Provide the [X, Y] coordinate of the cell's center where the given text is located.  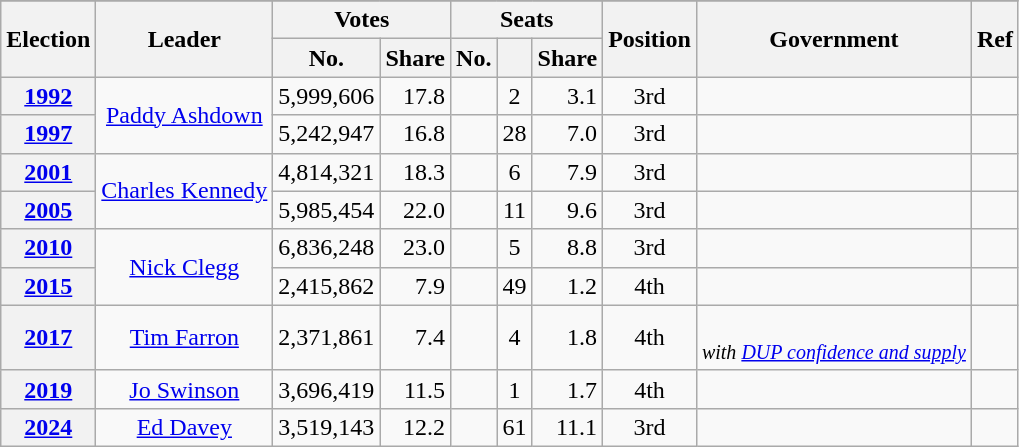
2019 [48, 389]
2010 [48, 248]
49 [514, 286]
23.0 [416, 248]
Charles Kennedy [184, 191]
7.0 [568, 134]
8.8 [568, 248]
3,519,143 [326, 427]
Ed Davey [184, 427]
16.8 [416, 134]
12.2 [416, 427]
4,814,321 [326, 172]
3,696,419 [326, 389]
2015 [48, 286]
Position [650, 39]
6,836,248 [326, 248]
5 [514, 248]
3.1 [568, 96]
4 [514, 338]
1.8 [568, 338]
61 [514, 427]
Votes [362, 20]
5,999,606 [326, 96]
9.6 [568, 210]
Tim Farron [184, 338]
1997 [48, 134]
Nick Clegg [184, 267]
Government [834, 39]
11.1 [568, 427]
2,415,862 [326, 286]
11 [514, 210]
Jo Swinson [184, 389]
5,242,947 [326, 134]
2,371,861 [326, 338]
2001 [48, 172]
6 [514, 172]
1.7 [568, 389]
2 [514, 96]
7.4 [416, 338]
1.2 [568, 286]
22.0 [416, 210]
17.8 [416, 96]
with DUP confidence and supply [834, 338]
Seats [527, 20]
2024 [48, 427]
28 [514, 134]
Ref [994, 39]
1 [514, 389]
18.3 [416, 172]
1992 [48, 96]
11.5 [416, 389]
Paddy Ashdown [184, 115]
2005 [48, 210]
2017 [48, 338]
Election [48, 39]
Leader [184, 39]
5,985,454 [326, 210]
